Scan for the cell matching the given text and deliver its [x, y] coordinate at center. 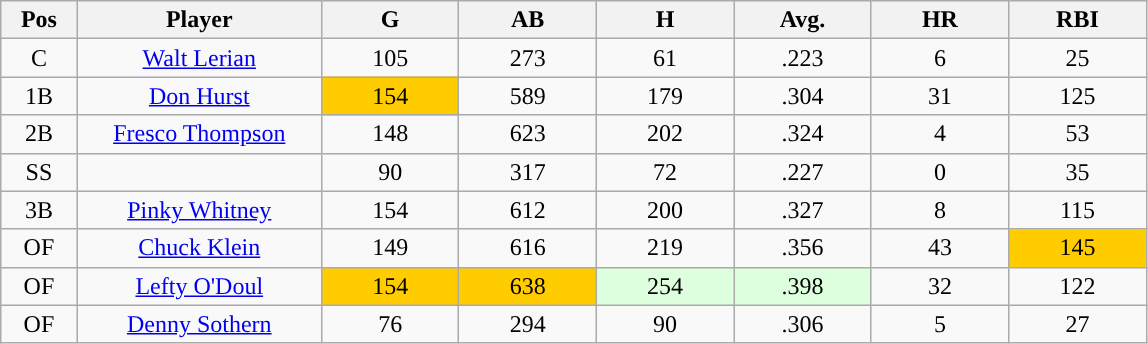
149 [390, 248]
61 [664, 58]
623 [528, 134]
Don Hurst [199, 96]
6 [940, 58]
AB [528, 20]
.327 [802, 210]
5 [940, 324]
.304 [802, 96]
27 [1078, 324]
C [39, 58]
254 [664, 286]
.398 [802, 286]
.324 [802, 134]
125 [1078, 96]
Chuck Klein [199, 248]
8 [940, 210]
31 [940, 96]
53 [1078, 134]
3B [39, 210]
589 [528, 96]
Denny Sothern [199, 324]
.356 [802, 248]
25 [1078, 58]
1B [39, 96]
200 [664, 210]
317 [528, 172]
Player [199, 20]
294 [528, 324]
2B [39, 134]
Avg. [802, 20]
219 [664, 248]
.227 [802, 172]
H [664, 20]
SS [39, 172]
0 [940, 172]
HR [940, 20]
Pos [39, 20]
Pinky Whitney [199, 210]
148 [390, 134]
273 [528, 58]
202 [664, 134]
Walt Lerian [199, 58]
105 [390, 58]
616 [528, 248]
Fresco Thompson [199, 134]
76 [390, 324]
638 [528, 286]
.306 [802, 324]
Lefty O'Doul [199, 286]
.223 [802, 58]
35 [1078, 172]
122 [1078, 286]
43 [940, 248]
612 [528, 210]
G [390, 20]
179 [664, 96]
72 [664, 172]
115 [1078, 210]
145 [1078, 248]
4 [940, 134]
32 [940, 286]
RBI [1078, 20]
